From the cell containing the given text, extract its center point as [X, Y] coordinate. 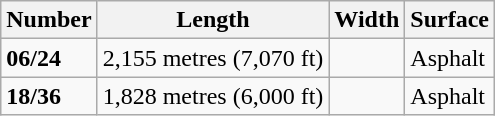
06/24 [49, 58]
Width [367, 20]
2,155 metres (7,070 ft) [213, 58]
Length [213, 20]
Number [49, 20]
1,828 metres (6,000 ft) [213, 96]
18/36 [49, 96]
Surface [450, 20]
